Find where the given text appears and provide that cell's center as [x, y] coordinate. 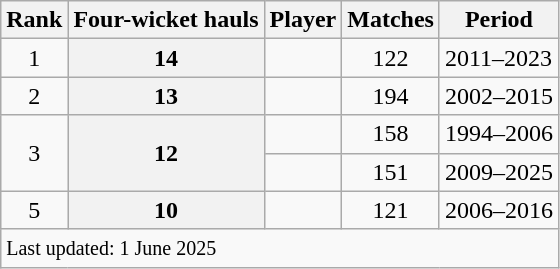
Last updated: 1 June 2025 [280, 248]
Matches [391, 20]
2009–2025 [498, 172]
10 [166, 210]
14 [166, 58]
2011–2023 [498, 58]
2 [34, 96]
122 [391, 58]
Four-wicket hauls [166, 20]
Rank [34, 20]
5 [34, 210]
Player [303, 20]
1994–2006 [498, 134]
Period [498, 20]
2002–2015 [498, 96]
194 [391, 96]
121 [391, 210]
151 [391, 172]
3 [34, 153]
2006–2016 [498, 210]
158 [391, 134]
1 [34, 58]
12 [166, 153]
13 [166, 96]
